Search for the cell housing the specified text and yield its [X, Y] center coordinate. 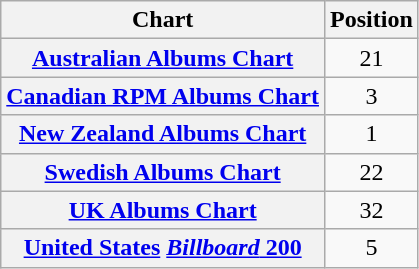
Australian Albums Chart [163, 58]
New Zealand Albums Chart [163, 134]
22 [372, 172]
5 [372, 248]
21 [372, 58]
3 [372, 96]
Chart [163, 20]
United States Billboard 200 [163, 248]
Canadian RPM Albums Chart [163, 96]
1 [372, 134]
32 [372, 210]
UK Albums Chart [163, 210]
Position [372, 20]
Swedish Albums Chart [163, 172]
